Locate the cell with the specified text and output its (x, y) center coordinate. 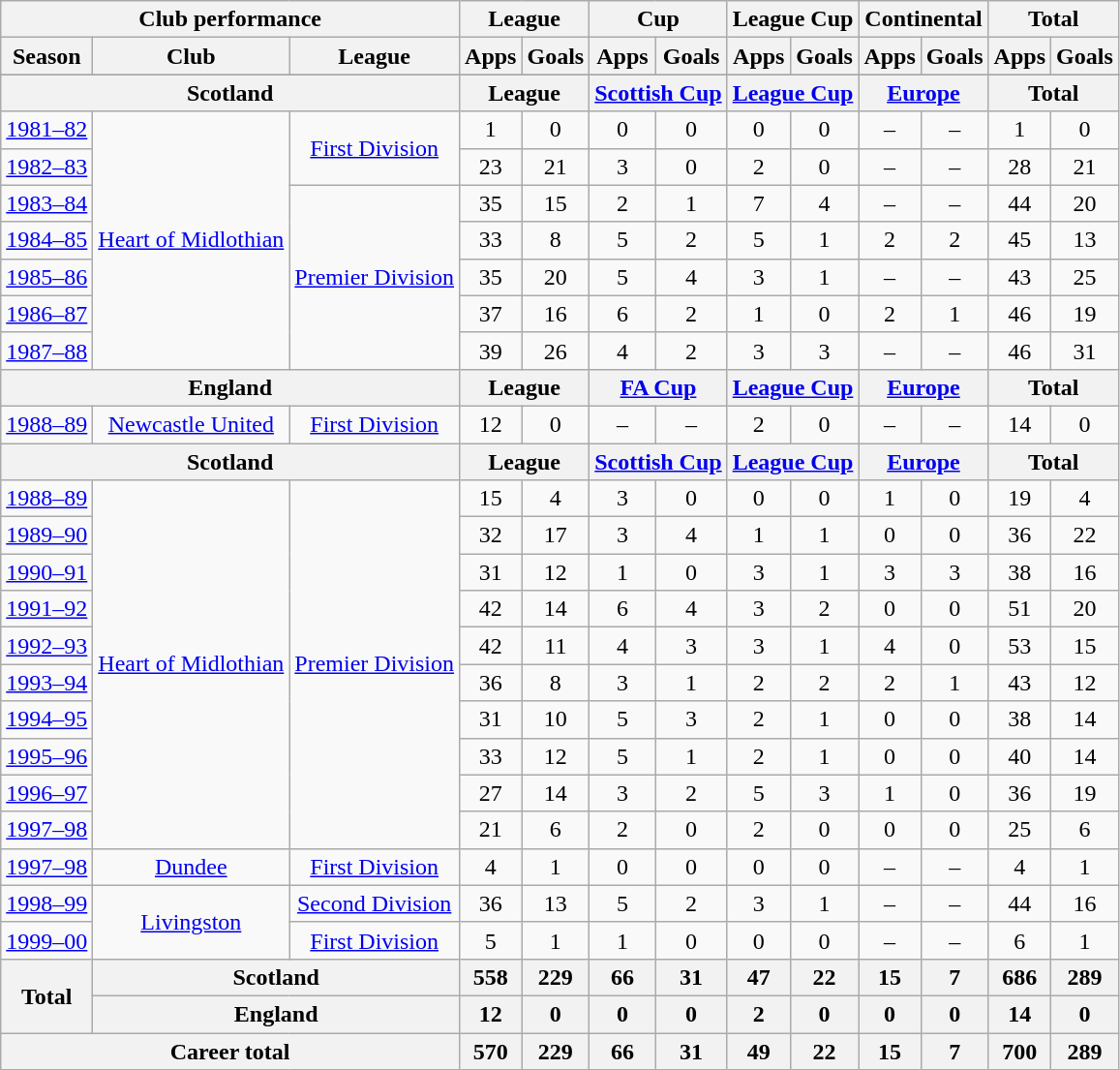
1993–94 (46, 683)
1983–84 (46, 203)
1984–85 (46, 240)
1990–91 (46, 572)
Club performance (230, 19)
1996–97 (46, 793)
37 (491, 314)
10 (556, 719)
32 (491, 535)
28 (1019, 167)
558 (491, 977)
570 (491, 1051)
686 (1019, 977)
40 (1019, 756)
Second Division (375, 903)
700 (1019, 1051)
1994–95 (46, 719)
Club (192, 56)
1982–83 (46, 167)
1995–96 (46, 756)
1981–82 (46, 130)
Newcastle United (192, 424)
53 (1019, 646)
1987–88 (46, 351)
51 (1019, 609)
26 (556, 351)
27 (491, 793)
Career total (230, 1051)
1985–86 (46, 277)
1989–90 (46, 535)
Cup (658, 19)
11 (556, 646)
45 (1019, 240)
47 (759, 977)
Livingston (192, 922)
39 (491, 351)
Continental (923, 19)
1986–87 (46, 314)
Season (46, 56)
Dundee (192, 867)
1998–99 (46, 903)
1992–93 (46, 646)
17 (556, 535)
49 (759, 1051)
FA Cup (658, 387)
1999–00 (46, 940)
23 (491, 167)
1991–92 (46, 609)
